From the cell containing the given text, extract its center point as [X, Y] coordinate. 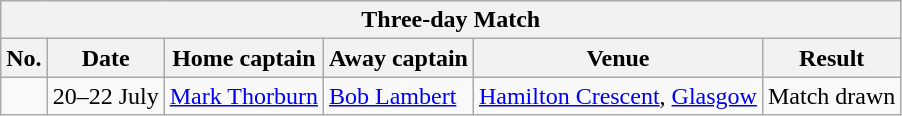
Home captain [244, 58]
Result [831, 58]
Match drawn [831, 96]
Three-day Match [451, 20]
No. [24, 58]
Bob Lambert [398, 96]
Date [106, 58]
20–22 July [106, 96]
Away captain [398, 58]
Venue [618, 58]
Hamilton Crescent, Glasgow [618, 96]
Mark Thorburn [244, 96]
